Find where the given text appears and provide that cell's center as (X, Y) coordinate. 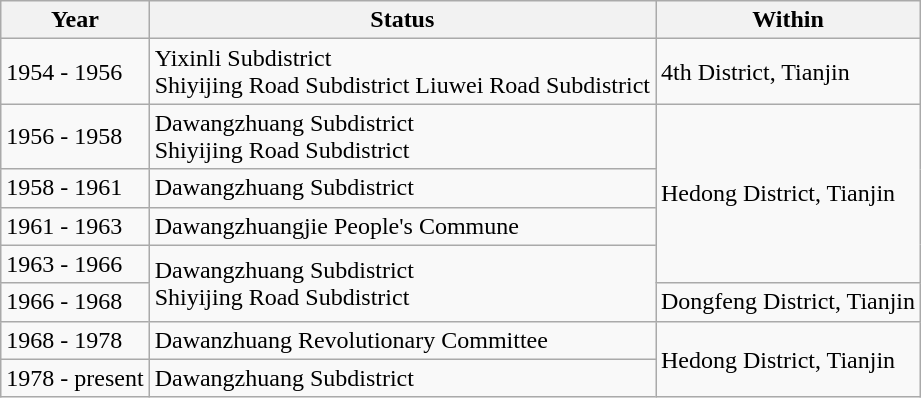
Yixinli SubdistrictShiyijing Road Subdistrict Liuwei Road Subdistrict (402, 72)
Dongfeng District, Tianjin (788, 302)
1954 - 1956 (75, 72)
Year (75, 20)
Within (788, 20)
Status (402, 20)
1963 - 1966 (75, 264)
1968 - 1978 (75, 340)
1961 - 1963 (75, 226)
1956 - 1958 (75, 136)
Dawangzhuangjie People's Commune (402, 226)
4th District, Tianjin (788, 72)
1978 - present (75, 378)
1966 - 1968 (75, 302)
1958 - 1961 (75, 188)
Dawanzhuang Revolutionary Committee (402, 340)
